Pinpoint the cell where the given text exists, returning its (x, y) midpoint coordinate. 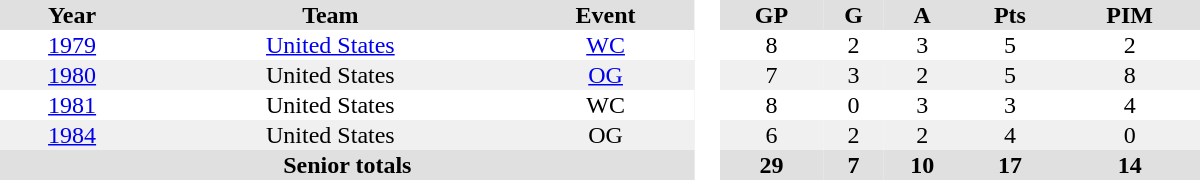
1980 (72, 75)
29 (772, 165)
Pts (1010, 15)
14 (1130, 165)
1984 (72, 135)
10 (922, 165)
17 (1010, 165)
A (922, 15)
1979 (72, 45)
Team (330, 15)
PIM (1130, 15)
GP (772, 15)
Senior totals (348, 165)
1981 (72, 105)
6 (772, 135)
G (854, 15)
Year (72, 15)
Event (606, 15)
